Search for the cell housing the specified text and yield its (X, Y) center coordinate. 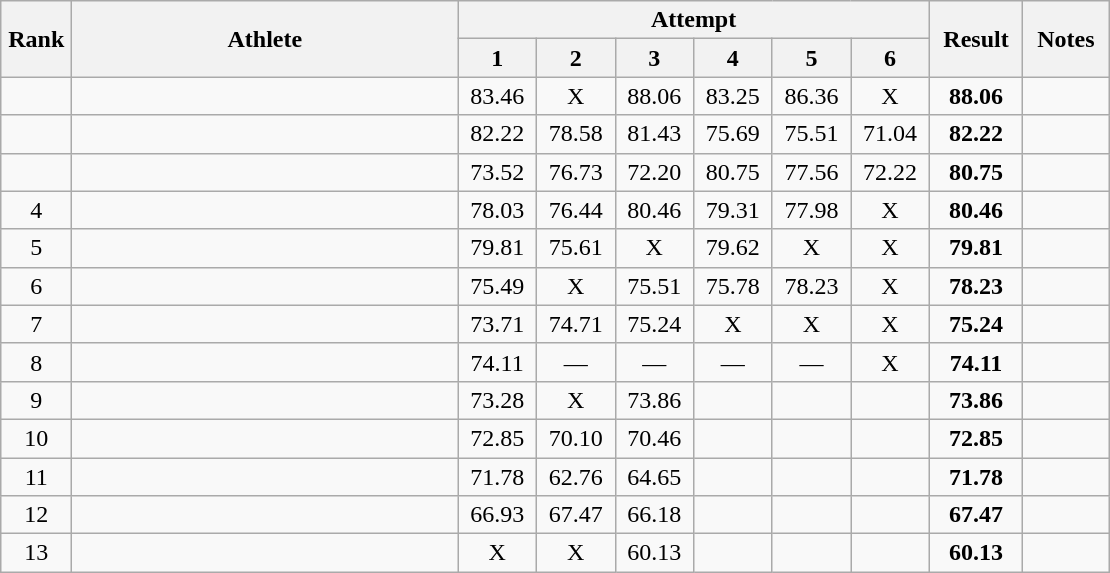
66.18 (654, 515)
78.58 (576, 134)
75.61 (576, 248)
11 (36, 477)
Result (976, 39)
76.44 (576, 210)
Athlete (265, 39)
8 (36, 362)
10 (36, 438)
73.28 (498, 400)
Notes (1066, 39)
83.46 (498, 96)
76.73 (576, 172)
13 (36, 553)
Rank (36, 39)
74.71 (576, 324)
75.69 (734, 134)
Attempt (694, 20)
64.65 (654, 477)
77.98 (812, 210)
79.31 (734, 210)
75.78 (734, 286)
62.76 (576, 477)
73.71 (498, 324)
70.46 (654, 438)
66.93 (498, 515)
9 (36, 400)
81.43 (654, 134)
78.03 (498, 210)
7 (36, 324)
79.62 (734, 248)
12 (36, 515)
86.36 (812, 96)
72.22 (890, 172)
3 (654, 58)
83.25 (734, 96)
70.10 (576, 438)
2 (576, 58)
72.20 (654, 172)
77.56 (812, 172)
73.52 (498, 172)
71.04 (890, 134)
1 (498, 58)
75.49 (498, 286)
